Detect which cell encompasses the target text, then output its (x, y) center coordinate. 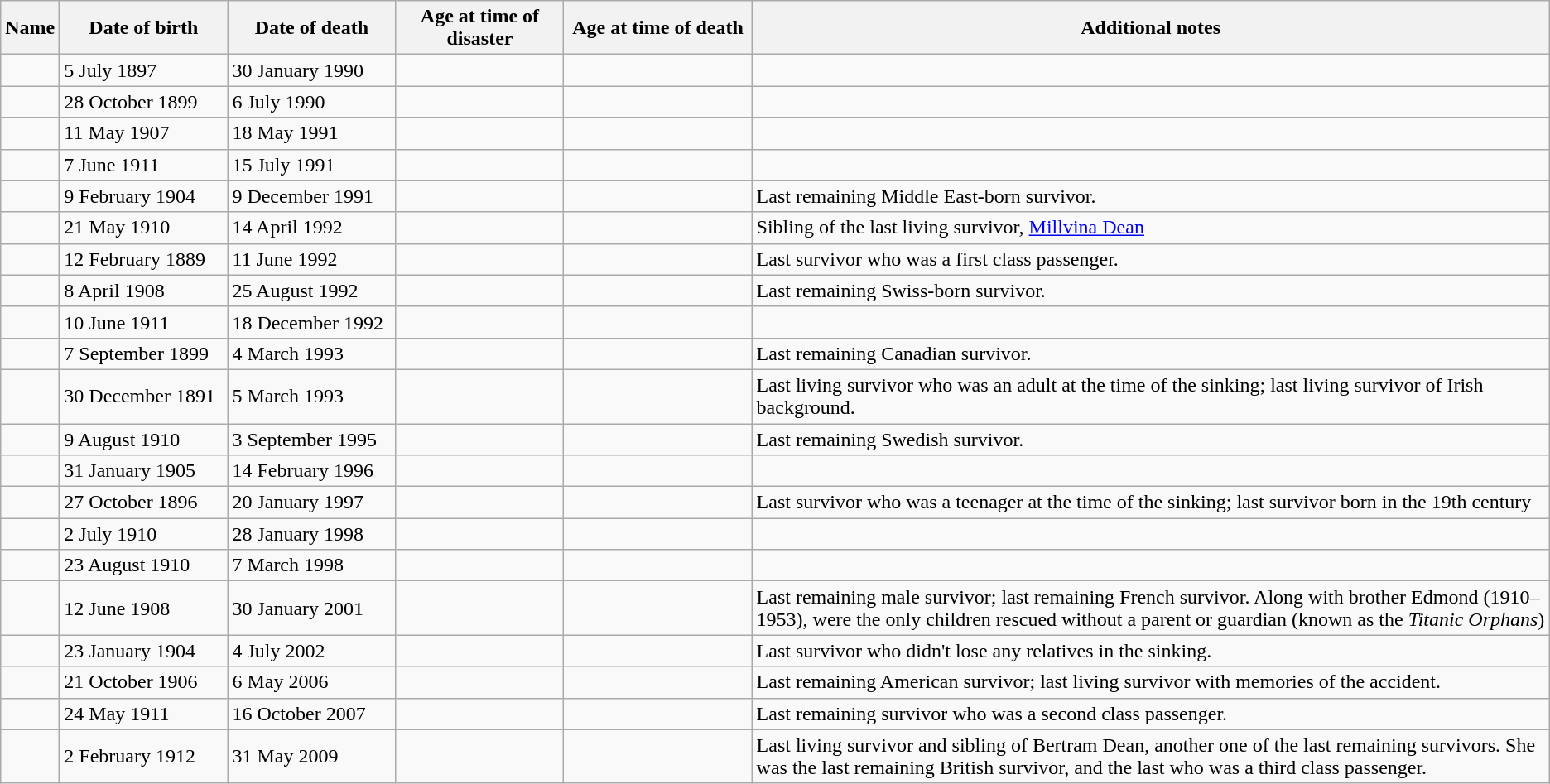
9 August 1910 (144, 440)
27 October 1896 (144, 503)
Last survivor who was a teenager at the time of the sinking; last survivor born in the 19th century (1151, 503)
Date of death (311, 28)
11 May 1907 (144, 133)
7 June 1911 (144, 165)
7 March 1998 (311, 565)
Additional notes (1151, 28)
Last remaining Canadian survivor. (1151, 354)
Last survivor who was a first class passenger. (1151, 259)
Last survivor who didn't lose any relatives in the sinking. (1151, 651)
12 February 1889 (144, 259)
Date of birth (144, 28)
28 January 1998 (311, 534)
10 June 1911 (144, 322)
20 January 1997 (311, 503)
6 May 2006 (311, 682)
25 August 1992 (311, 291)
Last remaining American survivor; last living survivor with memories of the accident. (1151, 682)
18 May 1991 (311, 133)
7 September 1899 (144, 354)
16 October 2007 (311, 714)
Name (30, 28)
23 January 1904 (144, 651)
9 December 1991 (311, 196)
14 February 1996 (311, 471)
21 May 1910 (144, 228)
21 October 1906 (144, 682)
8 April 1908 (144, 291)
30 December 1891 (144, 396)
Last remaining survivor who was a second class passenger. (1151, 714)
6 July 1990 (311, 102)
5 March 1993 (311, 396)
Sibling of the last living survivor, Millvina Dean (1151, 228)
Last remaining Middle East-born survivor. (1151, 196)
31 May 2009 (311, 757)
3 September 1995 (311, 440)
28 October 1899 (144, 102)
4 March 1993 (311, 354)
Last remaining Swedish survivor. (1151, 440)
Age at time of disaster (480, 28)
12 June 1908 (144, 608)
4 July 2002 (311, 651)
11 June 1992 (311, 259)
18 December 1992 (311, 322)
14 April 1992 (311, 228)
2 February 1912 (144, 757)
Age at time of death (657, 28)
30 January 2001 (311, 608)
24 May 1911 (144, 714)
Last living survivor who was an adult at the time of the sinking; last living survivor of Irish background. (1151, 396)
15 July 1991 (311, 165)
5 July 1897 (144, 70)
Last remaining Swiss-born survivor. (1151, 291)
9 February 1904 (144, 196)
30 January 1990 (311, 70)
2 July 1910 (144, 534)
23 August 1910 (144, 565)
31 January 1905 (144, 471)
